Determine the [X, Y] coordinate at the center of the cell enclosing the given text.  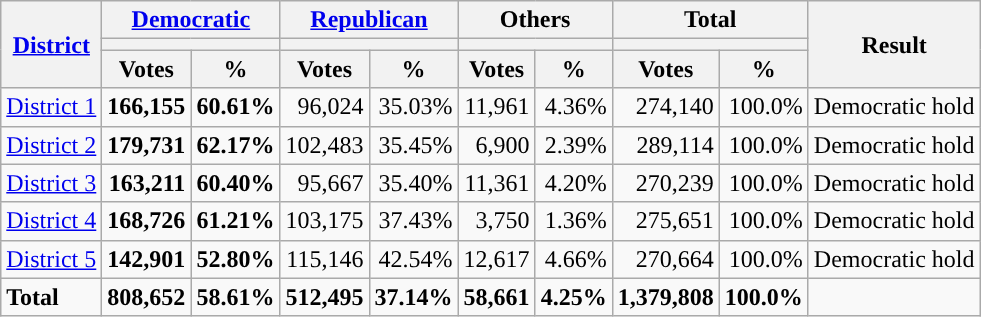
58,661 [496, 297]
District 5 [52, 259]
270,239 [666, 183]
6,900 [496, 145]
11,361 [496, 183]
275,651 [666, 221]
District 2 [52, 145]
60.40% [236, 183]
179,731 [146, 145]
95,667 [324, 183]
District 4 [52, 221]
102,483 [324, 145]
Result [894, 44]
274,140 [666, 107]
4.25% [574, 297]
96,024 [324, 107]
1.36% [574, 221]
37.43% [414, 221]
103,175 [324, 221]
61.21% [236, 221]
52.80% [236, 259]
62.17% [236, 145]
4.20% [574, 183]
35.03% [414, 107]
115,146 [324, 259]
Republican [369, 20]
512,495 [324, 297]
2.39% [574, 145]
35.40% [414, 183]
58.61% [236, 297]
42.54% [414, 259]
163,211 [146, 183]
Others [535, 20]
3,750 [496, 221]
11,961 [496, 107]
District 1 [52, 107]
168,726 [146, 221]
35.45% [414, 145]
60.61% [236, 107]
4.36% [574, 107]
37.14% [414, 297]
1,379,808 [666, 297]
289,114 [666, 145]
142,901 [146, 259]
District [52, 44]
Democratic [191, 20]
808,652 [146, 297]
166,155 [146, 107]
4.66% [574, 259]
270,664 [666, 259]
District 3 [52, 183]
12,617 [496, 259]
